Scan for the cell matching the given text and deliver its (x, y) coordinate at center. 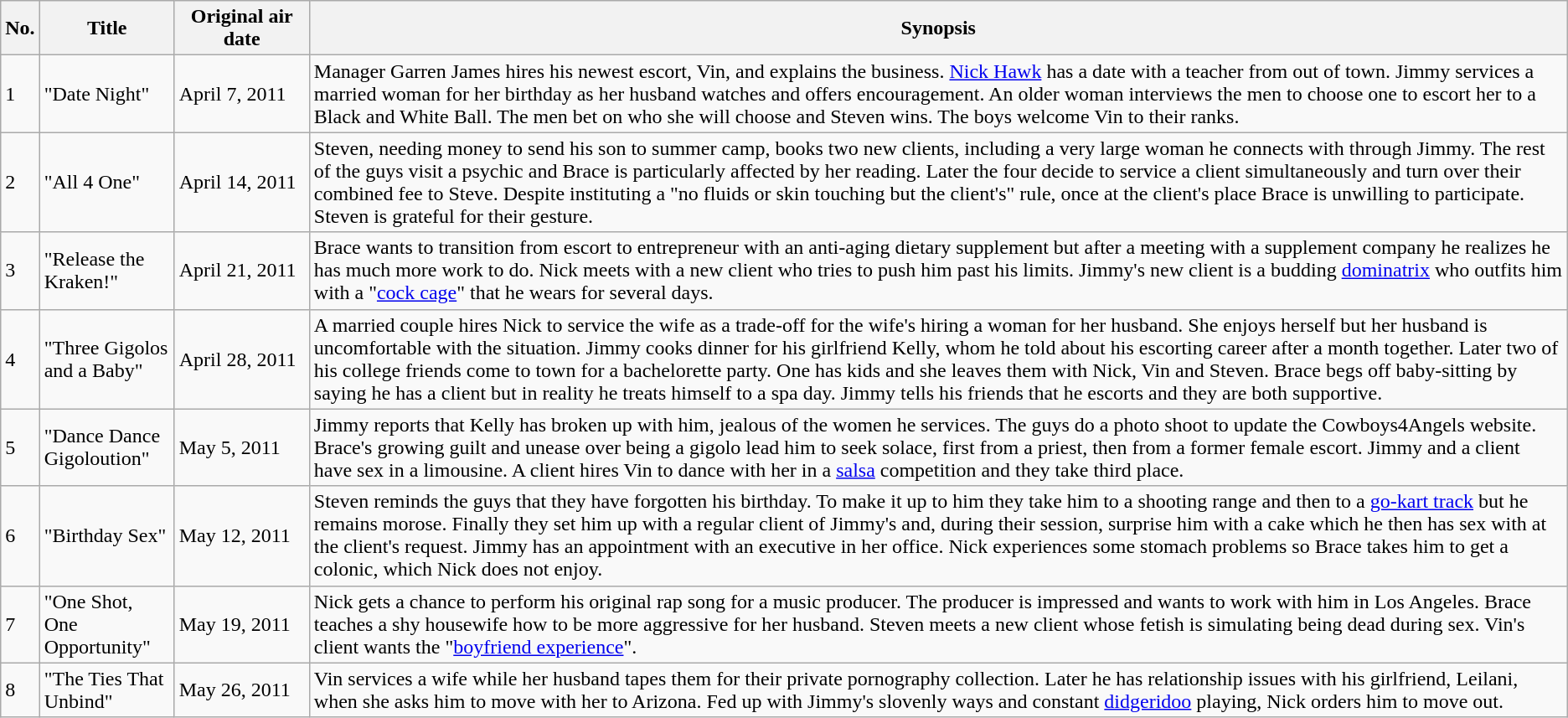
April 14, 2011 (241, 183)
May 12, 2011 (241, 536)
3 (20, 271)
"Dance Dance Gigoloution" (107, 447)
7 (20, 624)
"Birthday Sex" (107, 536)
April 21, 2011 (241, 271)
April 28, 2011 (241, 359)
5 (20, 447)
No. (20, 28)
"Date Night" (107, 94)
8 (20, 690)
2 (20, 183)
April 7, 2011 (241, 94)
1 (20, 94)
"Three Gigolos and a Baby" (107, 359)
"One Shot, One Opportunity" (107, 624)
Original air date (241, 28)
"Release the Kraken!" (107, 271)
May 26, 2011 (241, 690)
May 19, 2011 (241, 624)
Synopsis (938, 28)
6 (20, 536)
"The Ties That Unbind" (107, 690)
Title (107, 28)
May 5, 2011 (241, 447)
4 (20, 359)
"All 4 One" (107, 183)
